Find where the given text appears and provide that cell's center as [X, Y] coordinate. 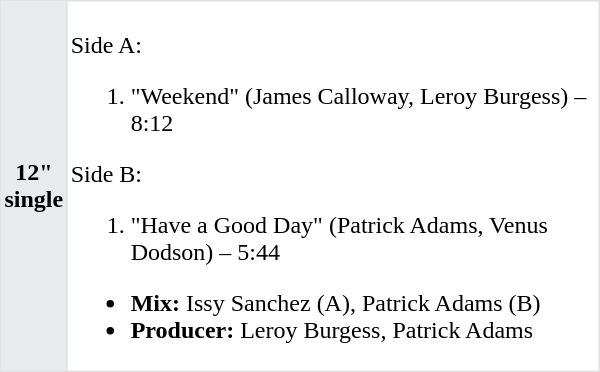
12" single [34, 186]
